Capture the cell that displays the provided text and extract its (x, y) central coordinate. 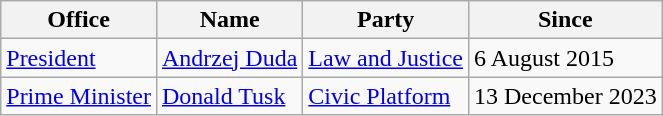
Donald Tusk (229, 96)
President (79, 58)
13 December 2023 (565, 96)
Office (79, 20)
Andrzej Duda (229, 58)
6 August 2015 (565, 58)
Civic Platform (386, 96)
Party (386, 20)
Law and Justice (386, 58)
Prime Minister (79, 96)
Since (565, 20)
Name (229, 20)
